Return the (X, Y) coordinate for the center point of the cell that contains the specified text.  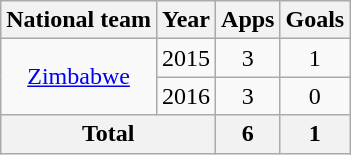
Zimbabwe (79, 77)
6 (248, 134)
Goals (315, 20)
Total (108, 134)
2015 (186, 58)
Apps (248, 20)
2016 (186, 96)
Year (186, 20)
National team (79, 20)
0 (315, 96)
